Return (x, y) of the center of cell containing provided text 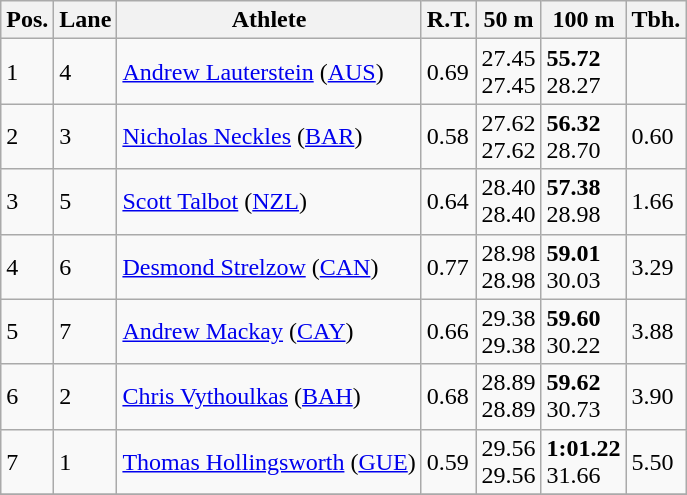
3.88 (656, 332)
3.90 (656, 396)
Andrew Mackay (CAY) (269, 332)
59.6230.73 (584, 396)
0.77 (448, 266)
50 m (508, 20)
5.50 (656, 462)
1:01.2231.66 (584, 462)
55.7228.27 (584, 72)
1.66 (656, 202)
Scott Talbot (NZL) (269, 202)
Pos. (28, 20)
R.T. (448, 20)
0.66 (448, 332)
29.3829.38 (508, 332)
Desmond Strelzow (CAN) (269, 266)
Chris Vythoulkas (BAH) (269, 396)
27.6227.62 (508, 136)
59.6030.22 (584, 332)
Tbh. (656, 20)
28.4028.40 (508, 202)
0.68 (448, 396)
59.0130.03 (584, 266)
Nicholas Neckles (BAR) (269, 136)
Athlete (269, 20)
56.3228.70 (584, 136)
Lane (86, 20)
0.60 (656, 136)
Andrew Lauterstein (AUS) (269, 72)
0.64 (448, 202)
28.8928.89 (508, 396)
3.29 (656, 266)
0.59 (448, 462)
0.69 (448, 72)
57.3828.98 (584, 202)
27.4527.45 (508, 72)
0.58 (448, 136)
28.9828.98 (508, 266)
100 m (584, 20)
29.5629.56 (508, 462)
Thomas Hollingsworth (GUE) (269, 462)
